Output the (X, Y) coordinate of the center of the cell containing the given text.  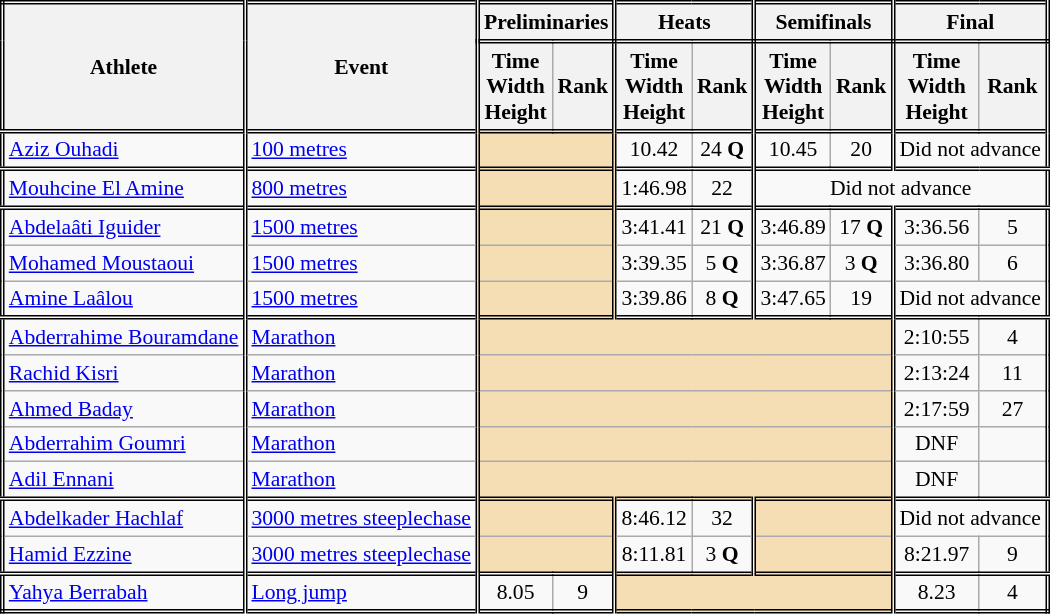
11 (1014, 373)
Abderrahime Bouramdane (124, 336)
Athlete (124, 67)
8 Q (723, 300)
2:13:24 (936, 373)
Hamid Ezzine (124, 554)
2:17:59 (936, 409)
5 Q (723, 263)
20 (862, 150)
Mohamed Moustaoui (124, 263)
24 Q (723, 150)
8:46.12 (654, 518)
3:36.56 (936, 226)
32 (723, 518)
3:39.86 (654, 300)
2:10:55 (936, 336)
Mouhcine El Amine (124, 190)
100 metres (361, 150)
Long jump (361, 592)
Yahya Berrabah (124, 592)
Abdelkader Hachlaf (124, 518)
Final (970, 22)
8:21.97 (936, 554)
3:41.41 (654, 226)
3:47.65 (792, 300)
Amine Laâlou (124, 300)
Abdelaâti Iguider (124, 226)
800 metres (361, 190)
5 (1014, 226)
Event (361, 67)
Ahmed Baday (124, 409)
27 (1014, 409)
3:36.87 (792, 263)
Heats (684, 22)
3:46.89 (792, 226)
3:36.80 (936, 263)
10.45 (792, 150)
Adil Ennani (124, 480)
8.05 (514, 592)
Semifinals (824, 22)
21 Q (723, 226)
10.42 (654, 150)
19 (862, 300)
6 (1014, 263)
Aziz Ouhadi (124, 150)
8:11.81 (654, 554)
3:39.35 (654, 263)
17 Q (862, 226)
Rachid Kisri (124, 373)
1:46.98 (654, 190)
Preliminaries (546, 22)
22 (723, 190)
8.23 (936, 592)
Abderrahim Goumri (124, 444)
